Identify which cell holds the provided text, then report its (X, Y) central coordinate. 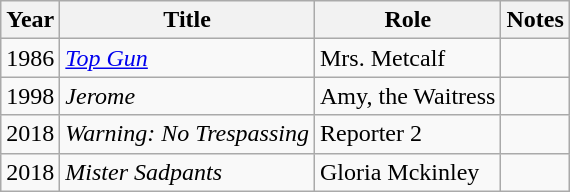
Top Gun (188, 58)
1986 (30, 58)
Mister Sadpants (188, 172)
Amy, the Waitress (407, 96)
Warning: No Trespassing (188, 134)
Reporter 2 (407, 134)
Gloria Mckinley (407, 172)
Notes (535, 20)
Title (188, 20)
Year (30, 20)
Mrs. Metcalf (407, 58)
1998 (30, 96)
Role (407, 20)
Jerome (188, 96)
